Output the (x, y) coordinate of the center of the cell containing the given text.  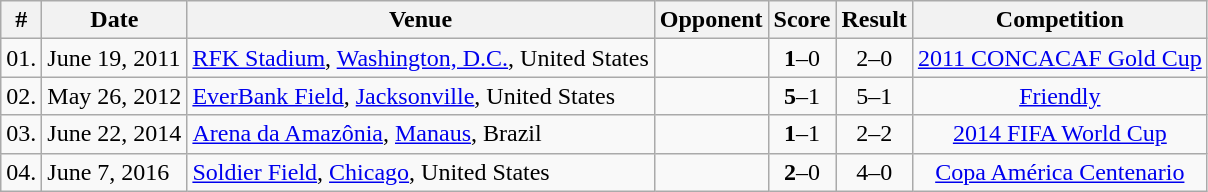
Arena da Amazônia, Manaus, Brazil (420, 134)
Date (114, 20)
EverBank Field, Jacksonville, United States (420, 96)
Result (874, 20)
Score (802, 20)
Friendly (1060, 96)
June 7, 2016 (114, 172)
04. (22, 172)
02. (22, 96)
Copa América Centenario (1060, 172)
2011 CONCACAF Gold Cup (1060, 58)
RFK Stadium, Washington, D.C., United States (420, 58)
June 22, 2014 (114, 134)
4–0 (874, 172)
Competition (1060, 20)
# (22, 20)
1–1 (802, 134)
01. (22, 58)
June 19, 2011 (114, 58)
2–2 (874, 134)
1–0 (802, 58)
Opponent (711, 20)
Venue (420, 20)
03. (22, 134)
2014 FIFA World Cup (1060, 134)
May 26, 2012 (114, 96)
Soldier Field, Chicago, United States (420, 172)
